Return the (X, Y) coordinate for the center point of the cell that contains the specified text.  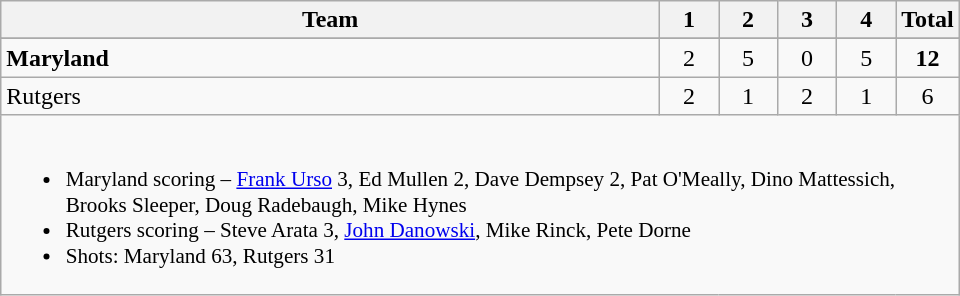
6 (928, 96)
Total (928, 20)
4 (866, 20)
Team (330, 20)
0 (808, 58)
Rutgers (330, 96)
12 (928, 58)
Maryland (330, 58)
3 (808, 20)
